Identify which cell holds the provided text, then report its (x, y) central coordinate. 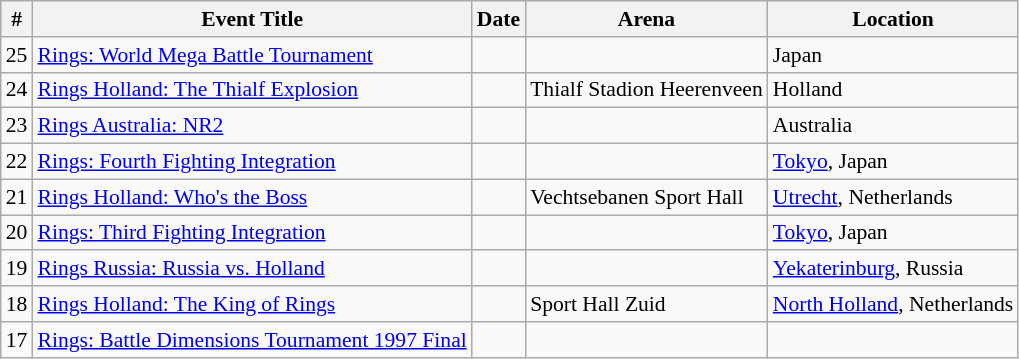
22 (17, 162)
Location (894, 19)
Arena (646, 19)
20 (17, 233)
Rings Australia: NR2 (252, 126)
Rings: Fourth Fighting Integration (252, 162)
Rings: Battle Dimensions Tournament 1997 Final (252, 340)
Utrecht, Netherlands (894, 197)
Rings Holland: Who's the Boss (252, 197)
Australia (894, 126)
21 (17, 197)
Japan (894, 55)
North Holland, Netherlands (894, 304)
Rings: Third Fighting Integration (252, 233)
Rings Russia: Russia vs. Holland (252, 269)
Event Title (252, 19)
Yekaterinburg, Russia (894, 269)
Rings: World Mega Battle Tournament (252, 55)
Sport Hall Zuid (646, 304)
Vechtsebanen Sport Hall (646, 197)
19 (17, 269)
# (17, 19)
Rings Holland: The Thialf Explosion (252, 90)
Thialf Stadion Heerenveen (646, 90)
18 (17, 304)
23 (17, 126)
17 (17, 340)
Rings Holland: The King of Rings (252, 304)
25 (17, 55)
24 (17, 90)
Date (498, 19)
Holland (894, 90)
